Determine the [X, Y] coordinate at the center of the cell enclosing the given text.  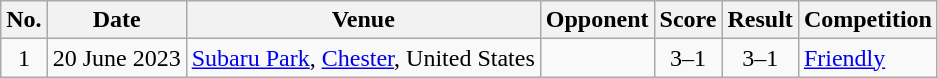
Competition [868, 20]
Score [688, 20]
Opponent [597, 20]
Friendly [868, 58]
No. [24, 20]
20 June 2023 [116, 58]
Venue [363, 20]
Result [760, 20]
Date [116, 20]
Subaru Park, Chester, United States [363, 58]
1 [24, 58]
